Return (x, y) of the center of cell containing provided text 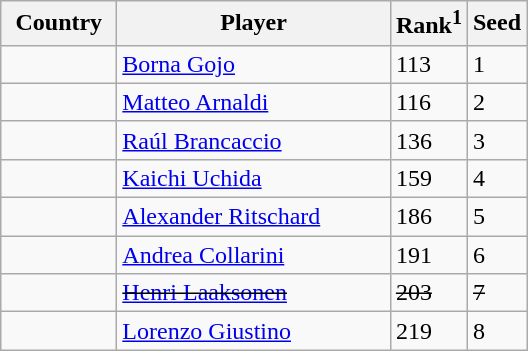
Henri Laaksonen (254, 293)
7 (496, 293)
159 (428, 178)
Alexander Ritschard (254, 217)
Country (59, 24)
2 (496, 102)
Raúl Brancaccio (254, 140)
Andrea Collarini (254, 255)
186 (428, 217)
Borna Gojo (254, 64)
191 (428, 255)
Seed (496, 24)
Lorenzo Giustino (254, 331)
Kaichi Uchida (254, 178)
113 (428, 64)
Matteo Arnaldi (254, 102)
203 (428, 293)
5 (496, 217)
116 (428, 102)
Player (254, 24)
219 (428, 331)
4 (496, 178)
1 (496, 64)
3 (496, 140)
136 (428, 140)
Rank1 (428, 24)
8 (496, 331)
6 (496, 255)
